Return the (x, y) coordinate for the center point of the cell that contains the specified text.  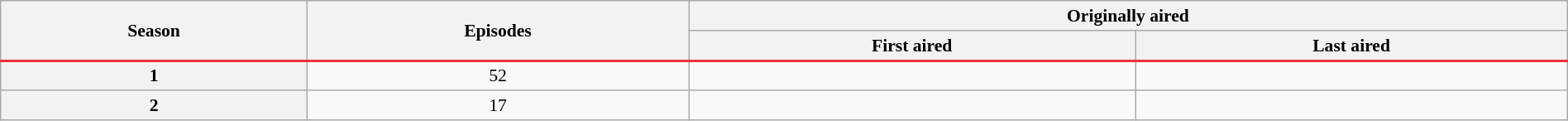
2 (154, 106)
1 (154, 75)
Last aired (1351, 46)
First aired (912, 46)
Originally aired (1128, 16)
Episodes (498, 31)
Season (154, 31)
17 (498, 106)
52 (498, 75)
